Output the [X, Y] coordinate of the center of the cell containing the given text.  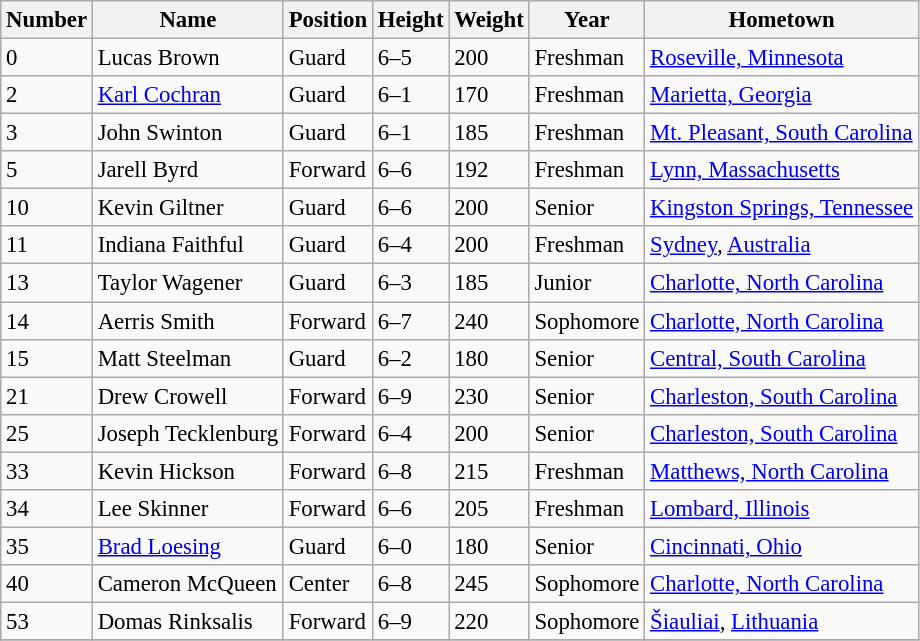
Center [328, 584]
Taylor Wagener [188, 283]
245 [489, 584]
Name [188, 20]
Matt Steelman [188, 358]
Matthews, North Carolina [782, 471]
2 [47, 95]
Lombard, Illinois [782, 509]
192 [489, 170]
Weight [489, 20]
Lucas Brown [188, 58]
Joseph Tecklenburg [188, 433]
40 [47, 584]
240 [489, 321]
6–7 [410, 321]
Year [587, 20]
21 [47, 396]
Junior [587, 283]
205 [489, 509]
Mt. Pleasant, South Carolina [782, 133]
14 [47, 321]
Cameron McQueen [188, 584]
53 [47, 621]
Šiauliai, Lithuania [782, 621]
Brad Loesing [188, 546]
11 [47, 245]
6–0 [410, 546]
Lynn, Massachusetts [782, 170]
Position [328, 20]
3 [47, 133]
Lee Skinner [188, 509]
170 [489, 95]
Drew Crowell [188, 396]
Cincinnati, Ohio [782, 546]
Domas Rinksalis [188, 621]
6–3 [410, 283]
215 [489, 471]
Kevin Hickson [188, 471]
Marietta, Georgia [782, 95]
Sydney, Australia [782, 245]
Hometown [782, 20]
Central, South Carolina [782, 358]
Karl Cochran [188, 95]
220 [489, 621]
13 [47, 283]
6–2 [410, 358]
15 [47, 358]
25 [47, 433]
5 [47, 170]
35 [47, 546]
Kevin Giltner [188, 208]
John Swinton [188, 133]
34 [47, 509]
Indiana Faithful [188, 245]
0 [47, 58]
6–5 [410, 58]
Roseville, Minnesota [782, 58]
Height [410, 20]
Number [47, 20]
230 [489, 396]
Jarell Byrd [188, 170]
33 [47, 471]
10 [47, 208]
Kingston Springs, Tennessee [782, 208]
Aerris Smith [188, 321]
